For the text-containing cell, return its midpoint in (x, y) coordinate format. 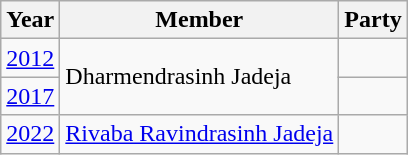
2017 (30, 96)
Year (30, 20)
2022 (30, 134)
Rivaba Ravindrasinh Jadeja (200, 134)
2012 (30, 58)
Dharmendrasinh Jadeja (200, 77)
Member (200, 20)
Party (373, 20)
